Extract the (X, Y) coordinate from the center of the cell holding the provided text.  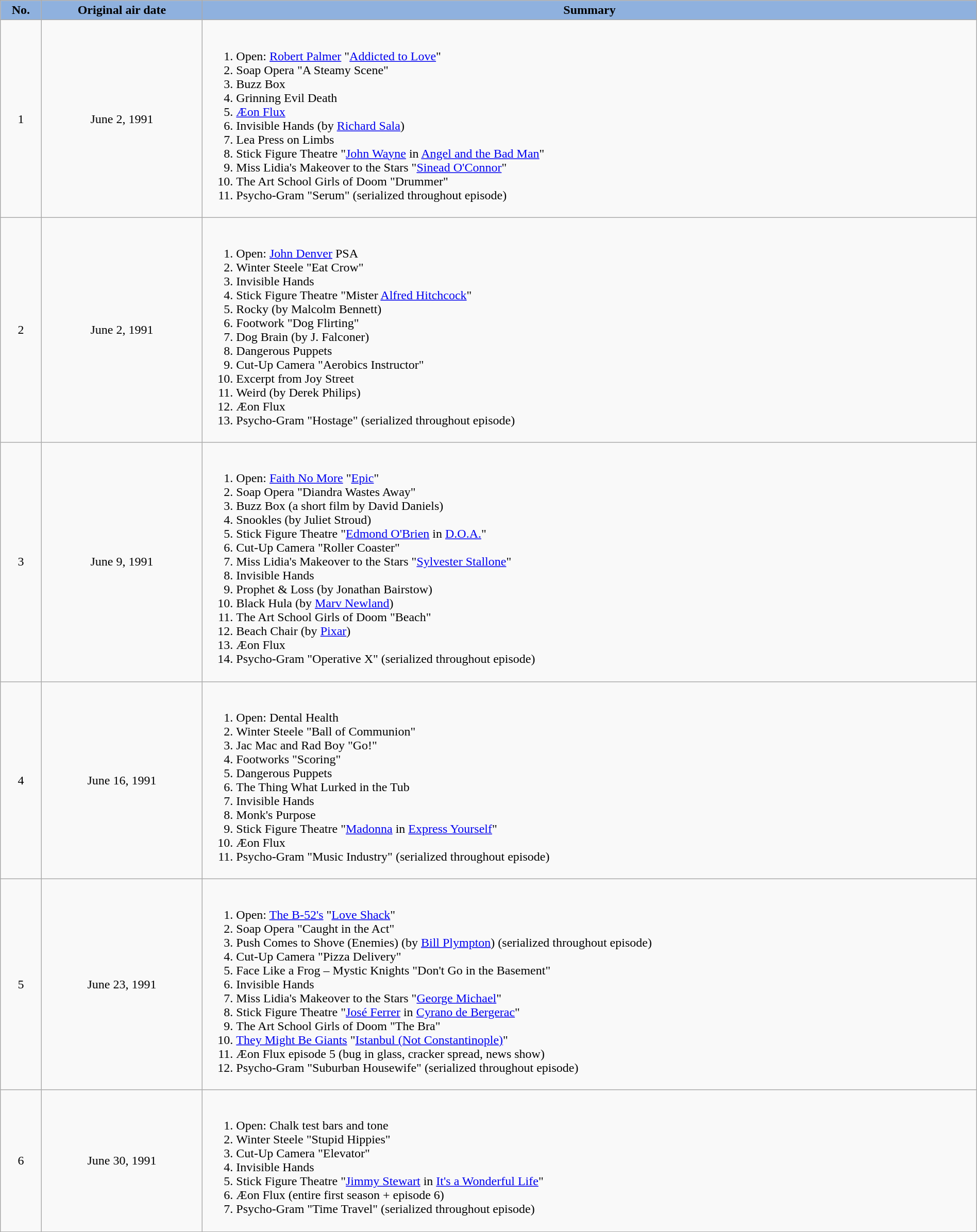
June 30, 1991 (122, 1161)
No. (21, 10)
Original air date (122, 10)
6 (21, 1161)
5 (21, 984)
1 (21, 118)
June 23, 1991 (122, 984)
4 (21, 780)
June 9, 1991 (122, 562)
2 (21, 330)
3 (21, 562)
Summary (589, 10)
June 16, 1991 (122, 780)
